Pinpoint the cell where the given text exists, returning its [x, y] midpoint coordinate. 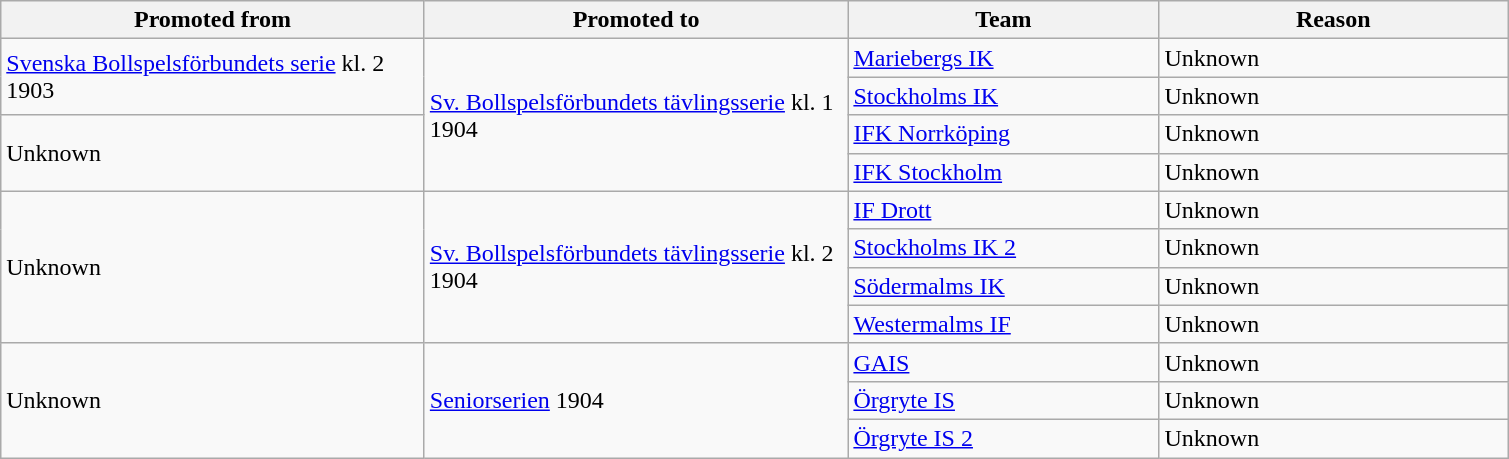
Stockholms IK [1004, 96]
Stockholms IK 2 [1004, 248]
IFK Stockholm [1004, 172]
IFK Norrköping [1004, 134]
Sv. Bollspelsförbundets tävlingsserie kl. 2 1904 [636, 267]
IF Drott [1004, 210]
Örgryte IS [1004, 400]
Mariebergs IK [1004, 58]
Örgryte IS 2 [1004, 438]
Sv. Bollspelsförbundets tävlingsserie kl. 1 1904 [636, 115]
GAIS [1004, 362]
Team [1004, 20]
Promoted from [213, 20]
Svenska Bollspelsförbundets serie kl. 2 1903 [213, 77]
Seniorserien 1904 [636, 400]
Södermalms IK [1004, 286]
Reason [1334, 20]
Westermalms IF [1004, 324]
Promoted to [636, 20]
